From the cell containing the given text, extract its center point as [x, y] coordinate. 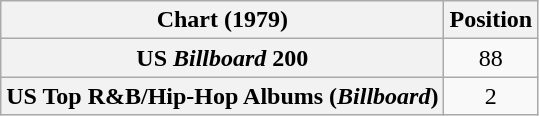
US Billboard 200 [222, 58]
2 [491, 96]
Position [491, 20]
Chart (1979) [222, 20]
88 [491, 58]
US Top R&B/Hip-Hop Albums (Billboard) [222, 96]
